Pinpoint the cell where the given text exists, returning its (X, Y) midpoint coordinate. 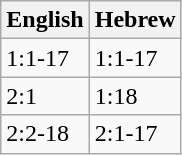
2:2-18 (45, 134)
English (45, 20)
2:1-17 (135, 134)
Hebrew (135, 20)
2:1 (45, 96)
1:18 (135, 96)
